Return [X, Y] of the center of cell containing provided text 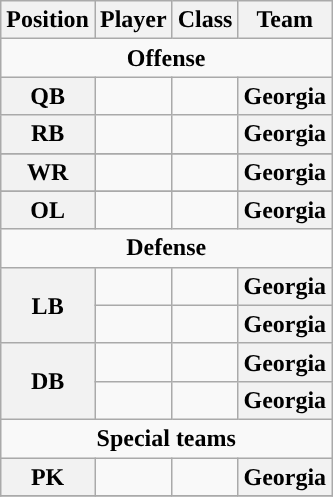
QB [48, 96]
LB [48, 305]
Player [133, 20]
WR [48, 172]
RB [48, 134]
Position [48, 20]
DB [48, 381]
Defense [166, 248]
Team [285, 20]
Class [205, 20]
PK [48, 477]
Offense [166, 58]
OL [48, 210]
Special teams [166, 438]
